Output the [x, y] coordinate of the center of the cell containing the given text.  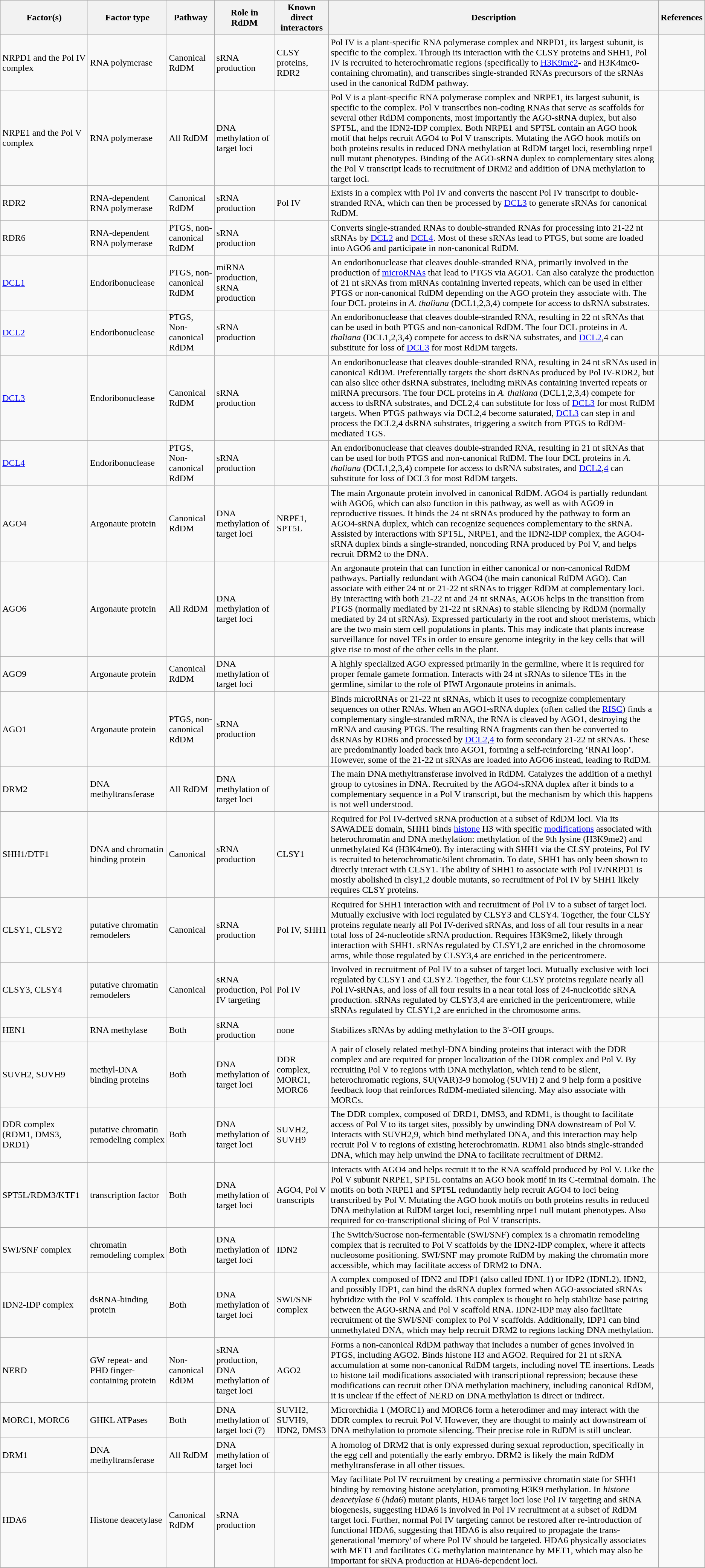
IDN2-IDP complex [44, 1305]
Stabilizes sRNAs by adding methylation to the 3'-OH groups. [494, 1030]
Non-canonical RdDM [191, 1370]
References [682, 18]
DRM2 [44, 789]
HDA6 [44, 1520]
dsRNA-binding protein [128, 1305]
none [301, 1030]
AGO6 [44, 609]
Role in RdDM [244, 18]
Description [494, 18]
chromatin remodeling complex [128, 1250]
DCL2 [44, 332]
Factor type [128, 18]
CLSY1, CLSY2 [44, 930]
DCL1 [44, 283]
NRPE1 and the Pol V complex [44, 138]
RDR2 [44, 203]
CLSY1 [301, 855]
SHH1/DTF1 [44, 855]
DDR complex, MORC1, MORC6 [301, 1075]
NRPD1 and the Pol IV complex [44, 63]
miRNA production, sRNA production [244, 283]
IDN2 [301, 1250]
DNA and chromatin binding protein [128, 855]
putative chromatin remodeling complex [128, 1135]
NERD [44, 1370]
transcription factor [128, 1195]
Histone deacetylase [128, 1520]
SUVH2, SUVH9, IDN2, DMS3 [301, 1420]
Pol IV, SHH1 [301, 930]
methyl-DNA binding proteins [128, 1075]
CLSY3, CLSY4 [44, 990]
DRM1 [44, 1455]
sRNA production, DNA methylation of target loci [244, 1370]
AGO4 [44, 523]
SPT5L/RDM3/KTF1 [44, 1195]
sRNA production, Pol IV targeting [244, 990]
DCL4 [44, 463]
AGO1 [44, 729]
DDR complex (RDM1, DMS3, DRD1) [44, 1135]
GHKL ATPases [128, 1420]
RDR6 [44, 238]
HEN1 [44, 1030]
AGO2 [301, 1370]
Known direct interactors [301, 18]
AGO9 [44, 674]
GW repeat- and PHD finger-containing protein [128, 1370]
DNA methylation of target loci (?) [244, 1420]
CLSY proteins, RDR2 [301, 63]
RNA methylase [128, 1030]
Factor(s) [44, 18]
NRPE1, SPT5L [301, 523]
AGO4, Pol V transcripts [301, 1195]
Pathway [191, 18]
DCL3 [44, 398]
MORC1, MORC6 [44, 1420]
